Provide the [x, y] coordinate of the cell's center where the given text is located.  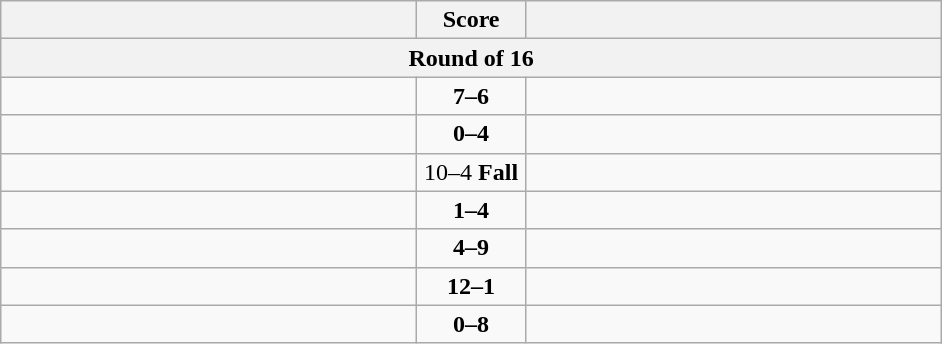
10–4 Fall [472, 172]
Score [472, 20]
0–8 [472, 324]
Round of 16 [472, 58]
12–1 [472, 286]
4–9 [472, 248]
0–4 [472, 134]
1–4 [472, 210]
7–6 [472, 96]
